Pinpoint the cell where the given text exists, returning its (x, y) midpoint coordinate. 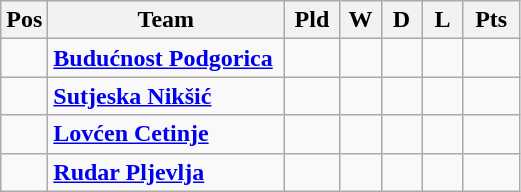
Pld (312, 20)
W (360, 20)
L (442, 20)
D (402, 20)
Pts (491, 20)
Sutjeska Nikšić (166, 96)
Lovćen Cetinje (166, 134)
Team (166, 20)
Rudar Pljevlja (166, 172)
Budućnost Podgorica (166, 58)
Pos (24, 20)
